Search for the cell housing the specified text and yield its [X, Y] center coordinate. 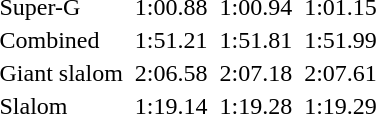
2:06.58 [171, 73]
1:51.21 [171, 40]
2:07.18 [256, 73]
1:51.81 [256, 40]
